Capture the cell that displays the provided text and extract its (X, Y) central coordinate. 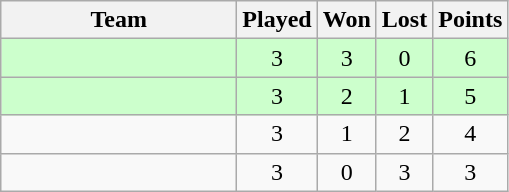
Played (277, 20)
Won (346, 20)
6 (470, 58)
Team (119, 20)
Points (470, 20)
Lost (404, 20)
4 (470, 134)
5 (470, 96)
